Output the [x, y] coordinate of the center of the cell containing the given text.  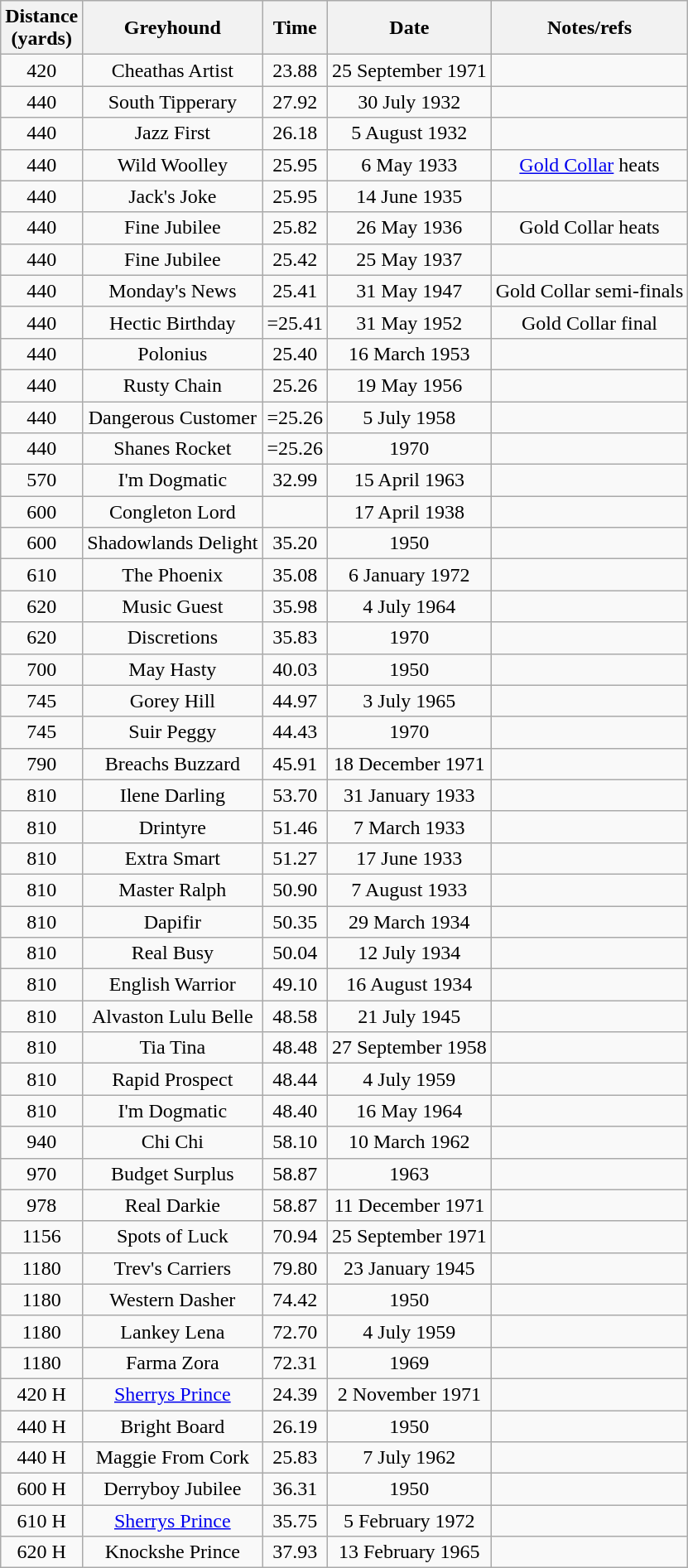
48.40 [295, 1111]
Dapifir [172, 922]
26.19 [295, 1426]
25.42 [295, 259]
Real Darkie [172, 1205]
610 H [41, 1521]
6 January 1972 [409, 575]
The Phoenix [172, 575]
Polonius [172, 354]
53.70 [295, 795]
978 [41, 1205]
Derryboy Jubilee [172, 1489]
13 February 1965 [409, 1552]
May Hasty [172, 669]
50.04 [295, 953]
16 August 1934 [409, 985]
English Warrior [172, 985]
16 May 1964 [409, 1111]
51.27 [295, 858]
29 March 1934 [409, 922]
70.94 [295, 1237]
19 May 1956 [409, 385]
Breachs Buzzard [172, 764]
Discretions [172, 638]
570 [41, 480]
26.18 [295, 133]
Alvaston Lulu Belle [172, 1016]
11 December 1971 [409, 1205]
25 May 1937 [409, 259]
15 April 1963 [409, 480]
Rusty Chain [172, 385]
37.93 [295, 1552]
40.03 [295, 669]
Greyhound [172, 28]
25.83 [295, 1458]
Budget Surplus [172, 1174]
23.88 [295, 70]
6 May 1933 [409, 165]
48.48 [295, 1048]
35.98 [295, 606]
Shadowlands Delight [172, 543]
Gold Collar final [589, 322]
79.80 [295, 1268]
27 September 1958 [409, 1048]
Tia Tina [172, 1048]
Rapid Prospect [172, 1079]
Bright Board [172, 1426]
South Tipperary [172, 102]
27.92 [295, 102]
Lankey Lena [172, 1331]
35.20 [295, 543]
790 [41, 764]
12 July 1934 [409, 953]
72.31 [295, 1363]
Gorey Hill [172, 701]
48.58 [295, 1016]
35.75 [295, 1521]
7 August 1933 [409, 890]
Notes/refs [589, 28]
Jack's Joke [172, 196]
30 July 1932 [409, 102]
Drintyre [172, 827]
Western Dasher [172, 1300]
Trev's Carriers [172, 1268]
3 July 1965 [409, 701]
25.26 [295, 385]
10 March 1962 [409, 1142]
35.08 [295, 575]
700 [41, 669]
25.82 [295, 228]
Master Ralph [172, 890]
5 February 1972 [409, 1521]
Chi Chi [172, 1142]
35.83 [295, 638]
50.90 [295, 890]
610 [41, 575]
2 November 1971 [409, 1394]
Date [409, 28]
32.99 [295, 480]
Maggie From Cork [172, 1458]
18 December 1971 [409, 764]
Congleton Lord [172, 512]
36.31 [295, 1489]
5 July 1958 [409, 417]
45.91 [295, 764]
26 May 1936 [409, 228]
17 June 1933 [409, 858]
7 July 1962 [409, 1458]
16 March 1953 [409, 354]
21 July 1945 [409, 1016]
23 January 1945 [409, 1268]
31 January 1933 [409, 795]
31 May 1947 [409, 291]
Time [295, 28]
5 August 1932 [409, 133]
14 June 1935 [409, 196]
620 H [41, 1552]
Farma Zora [172, 1363]
970 [41, 1174]
940 [41, 1142]
Dangerous Customer [172, 417]
420 [41, 70]
44.97 [295, 701]
Jazz First [172, 133]
Shanes Rocket [172, 449]
24.39 [295, 1394]
Monday's News [172, 291]
25.40 [295, 354]
4 July 1964 [409, 606]
72.70 [295, 1331]
1156 [41, 1237]
48.44 [295, 1079]
420 H [41, 1394]
Extra Smart [172, 858]
1963 [409, 1174]
Music Guest [172, 606]
Hectic Birthday [172, 322]
25.41 [295, 291]
600 H [41, 1489]
31 May 1952 [409, 322]
Knockshe Prince [172, 1552]
Cheathas Artist [172, 70]
=25.41 [295, 322]
50.35 [295, 922]
Gold Collar semi-finals [589, 291]
Real Busy [172, 953]
51.46 [295, 827]
Distance (yards) [41, 28]
44.43 [295, 732]
7 March 1933 [409, 827]
Wild Woolley [172, 165]
74.42 [295, 1300]
1969 [409, 1363]
Suir Peggy [172, 732]
49.10 [295, 985]
Spots of Luck [172, 1237]
Ilene Darling [172, 795]
58.10 [295, 1142]
17 April 1938 [409, 512]
